Determine the (X, Y) coordinate at the center of the cell enclosing the given text.  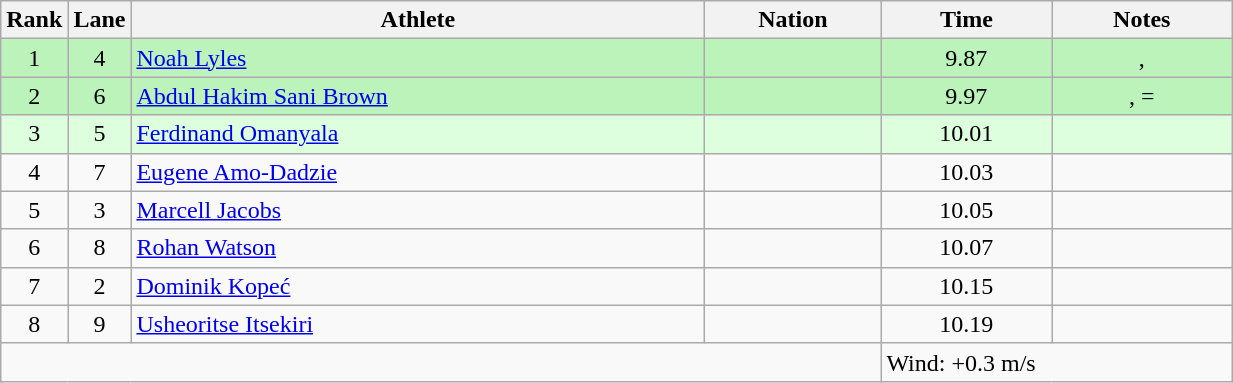
Noah Lyles (418, 58)
1 (34, 58)
Marcell Jacobs (418, 210)
Rohan Watson (418, 248)
Ferdinand Omanyala (418, 134)
10.19 (966, 324)
Rank (34, 20)
Time (966, 20)
Athlete (418, 20)
9 (100, 324)
Eugene Amo-Dadzie (418, 172)
Lane (100, 20)
10.03 (966, 172)
Dominik Kopeć (418, 286)
10.07 (966, 248)
9.87 (966, 58)
, (1142, 58)
Wind: +0.3 m/s (1056, 362)
, = (1142, 96)
9.97 (966, 96)
Abdul Hakim Sani Brown (418, 96)
Notes (1142, 20)
10.05 (966, 210)
Usheoritse Itsekiri (418, 324)
10.01 (966, 134)
Nation (793, 20)
10.15 (966, 286)
